Provide the (X, Y) coordinate of the cell's center where the given text is located.  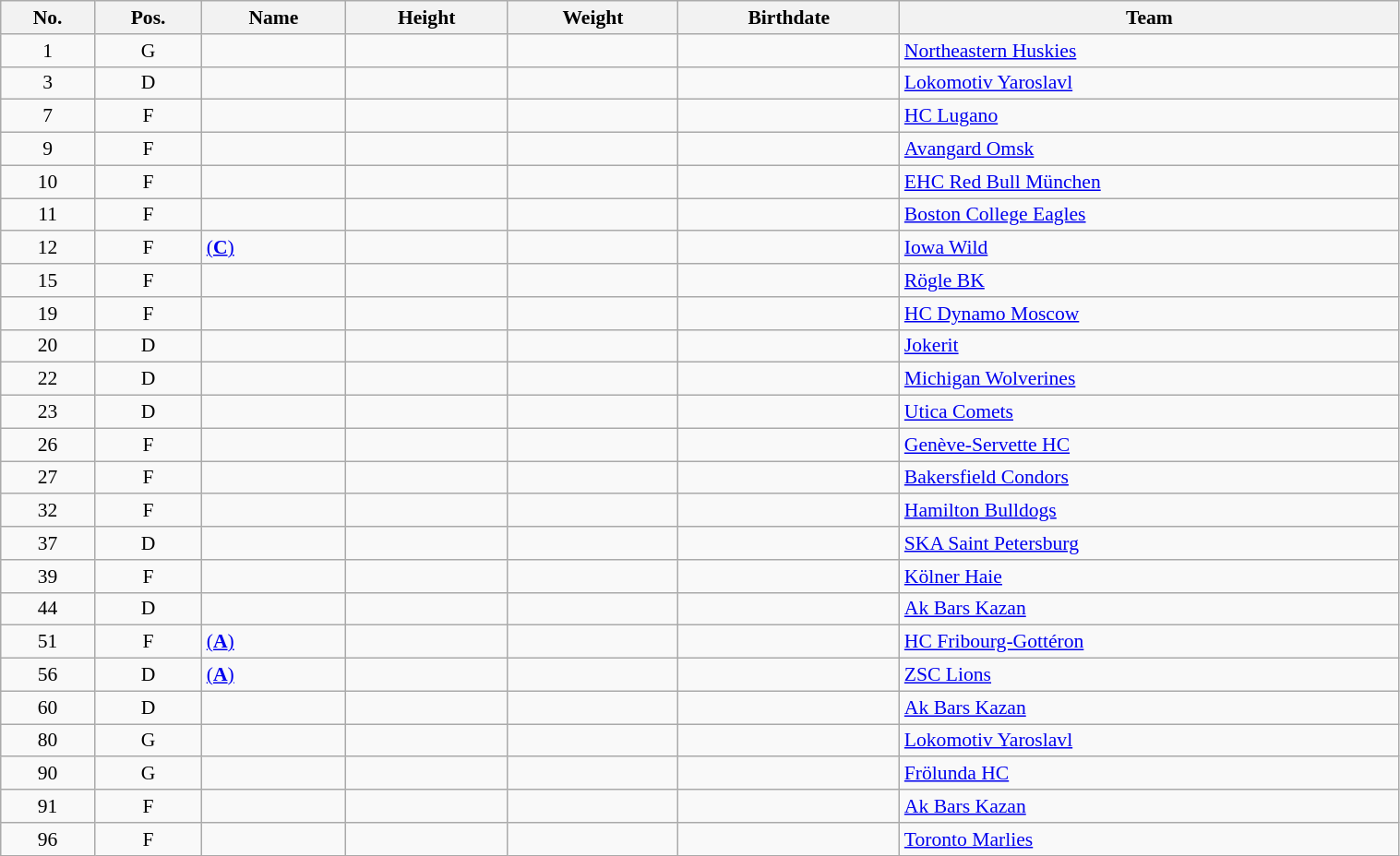
15 (48, 280)
56 (48, 675)
Birthdate (789, 18)
90 (48, 774)
No. (48, 18)
Jokerit (1150, 346)
3 (48, 83)
Toronto Marlies (1150, 839)
Rögle BK (1150, 280)
60 (48, 707)
Utica Comets (1150, 412)
Weight (592, 18)
Michigan Wolverines (1150, 379)
26 (48, 445)
Northeastern Huskies (1150, 51)
19 (48, 314)
Kölner Haie (1150, 577)
51 (48, 642)
37 (48, 543)
Frölunda HC (1150, 774)
1 (48, 51)
Pos. (148, 18)
(C) (274, 248)
Hamilton Bulldogs (1150, 511)
9 (48, 149)
HC Dynamo Moscow (1150, 314)
Bakersfield Condors (1150, 478)
39 (48, 577)
ZSC Lions (1150, 675)
12 (48, 248)
27 (48, 478)
44 (48, 609)
11 (48, 215)
Team (1150, 18)
EHC Red Bull München (1150, 182)
SKA Saint Petersburg (1150, 543)
96 (48, 839)
7 (48, 116)
Boston College Eagles (1150, 215)
HC Lugano (1150, 116)
10 (48, 182)
23 (48, 412)
22 (48, 379)
91 (48, 806)
20 (48, 346)
HC Fribourg-Gottéron (1150, 642)
Genève-Servette HC (1150, 445)
32 (48, 511)
80 (48, 741)
Iowa Wild (1150, 248)
Name (274, 18)
Height (426, 18)
Avangard Omsk (1150, 149)
